For the text-containing cell, return its midpoint in (x, y) coordinate format. 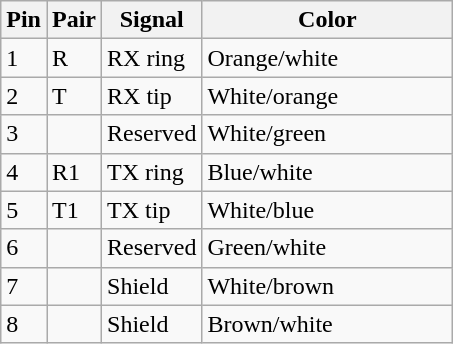
8 (24, 324)
3 (24, 134)
Blue/white (328, 172)
R1 (74, 172)
7 (24, 286)
Pin (24, 20)
6 (24, 248)
Green/white (328, 248)
TX tip (152, 210)
T (74, 96)
RX tip (152, 96)
RX ring (152, 58)
Brown/white (328, 324)
TX ring (152, 172)
Orange/white (328, 58)
White/blue (328, 210)
Pair (74, 20)
Color (328, 20)
T1 (74, 210)
White/orange (328, 96)
Signal (152, 20)
2 (24, 96)
White/brown (328, 286)
5 (24, 210)
White/green (328, 134)
4 (24, 172)
R (74, 58)
1 (24, 58)
